Return the (X, Y) coordinate for the center point of the cell that contains the specified text.  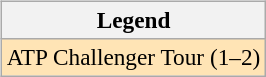
ATP Challenger Tour (1–2) (133, 57)
Legend (133, 20)
